Return (X, Y) of the center of cell containing provided text 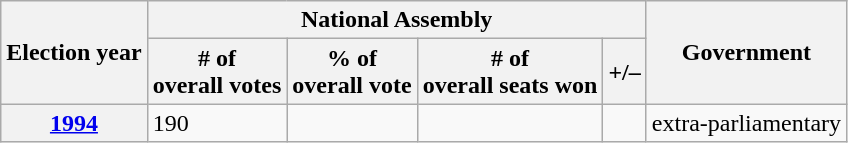
extra-parliamentary (746, 123)
+/– (624, 72)
% ofoverall vote (352, 72)
# ofoverall seats won (510, 72)
Government (746, 52)
Election year (74, 52)
1994 (74, 123)
National Assembly (396, 20)
# ofoverall votes (217, 72)
190 (217, 123)
